Find where the given text appears and provide that cell's center as (x, y) coordinate. 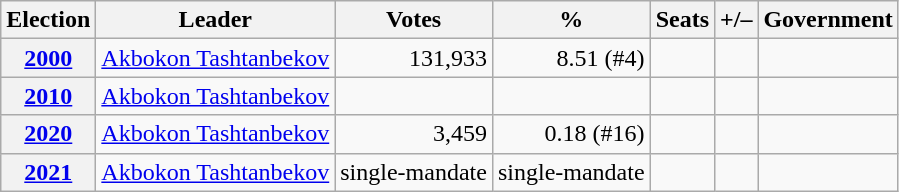
131,933 (414, 58)
Government (828, 20)
3,459 (414, 134)
+/– (736, 20)
0.18 (#16) (571, 134)
% (571, 20)
2000 (48, 58)
2021 (48, 172)
2020 (48, 134)
Votes (414, 20)
8.51 (#4) (571, 58)
2010 (48, 96)
Seats (682, 20)
Election (48, 20)
Leader (216, 20)
